Locate the cell with the specified text and output its [x, y] center coordinate. 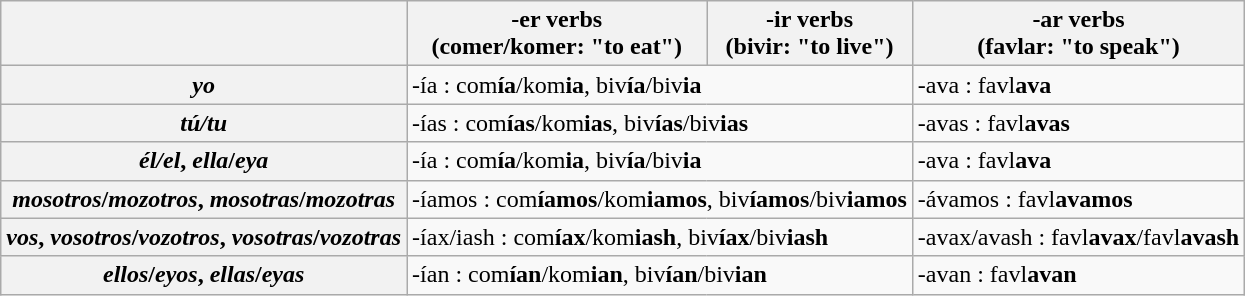
-avan : favlavan [1078, 275]
-avax/avash : favlavax/favlavash [1078, 237]
-ávamos : favlavamos [1078, 199]
-ar verbs(favlar: "to speak") [1078, 34]
mosotros/mozotros, mosotras/mozotras [204, 199]
-íax/iash : comíax/komiash, bivíax/biviash [660, 237]
él/el, ella/eya [204, 161]
vos, vosotros/vozotros, vosotras/vozotras [204, 237]
-ir verbs(bivir: "to live") [810, 34]
-ías : comías/komias, bivías/bivias [660, 123]
-ían : comían/komian, bivían/bivian [660, 275]
ellos/eyos, ellas/eyas [204, 275]
-íamos : comíamos/komiamos, bivíamos/biviamos [660, 199]
tú/tu [204, 123]
yo [204, 85]
-avas : favlavas [1078, 123]
-er verbs(comer/komer: "to eat") [557, 34]
